Detect which cell encompasses the target text, then output its [X, Y] center coordinate. 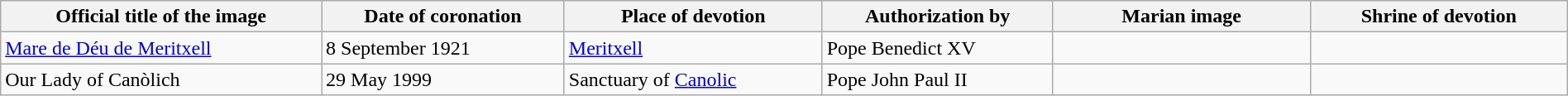
29 May 1999 [443, 79]
Mare de Déu de Meritxell [161, 48]
Sanctuary of Canolic [693, 79]
Pope Benedict XV [938, 48]
Place of devotion [693, 17]
Pope John Paul II [938, 79]
Shrine of devotion [1439, 17]
Date of coronation [443, 17]
8 September 1921 [443, 48]
Meritxell [693, 48]
Official title of the image [161, 17]
Our Lady of Canòlich [161, 79]
Marian image [1181, 17]
Authorization by [938, 17]
